Pinpoint the cell where the given text exists, returning its [X, Y] midpoint coordinate. 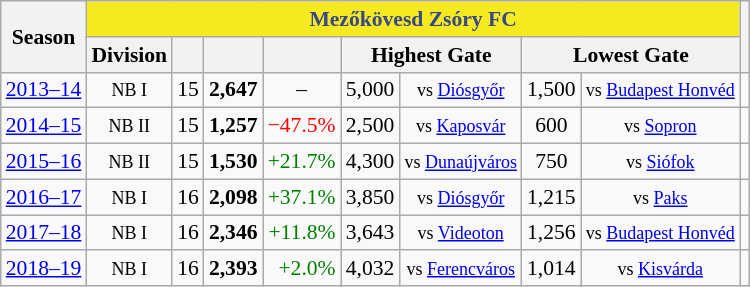
vs Kisvárda [660, 269]
4,300 [370, 162]
2,500 [370, 126]
2017–18 [44, 233]
Season [44, 36]
1,257 [234, 126]
2,098 [234, 197]
4,032 [370, 269]
1,014 [552, 269]
+11.8% [302, 233]
vs Kaposvár [460, 126]
2,647 [234, 90]
vs Videoton [460, 233]
+37.1% [302, 197]
2016–17 [44, 197]
+2.0% [302, 269]
−47.5% [302, 126]
2018–19 [44, 269]
vs Dunaújváros [460, 162]
1,215 [552, 197]
1,530 [234, 162]
750 [552, 162]
2015–16 [44, 162]
vs Paks [660, 197]
Division [129, 55]
2,393 [234, 269]
2,346 [234, 233]
– [302, 90]
2014–15 [44, 126]
+21.7% [302, 162]
Lowest Gate [631, 55]
3,643 [370, 233]
vs Sopron [660, 126]
Highest Gate [432, 55]
vs Siófok [660, 162]
5,000 [370, 90]
1,256 [552, 233]
1,500 [552, 90]
Mezőkövesd Zsóry FC [412, 19]
600 [552, 126]
vs Ferencváros [460, 269]
2013–14 [44, 90]
3,850 [370, 197]
